Capture the cell that displays the provided text and extract its [X, Y] central coordinate. 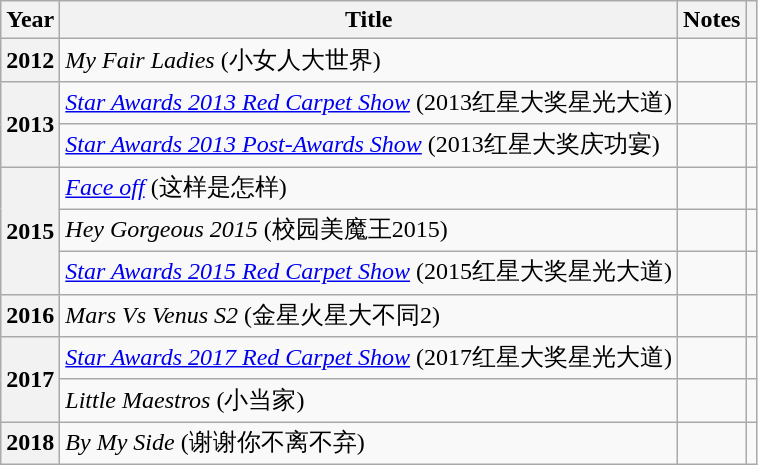
Notes [712, 20]
Title [369, 20]
Mars Vs Venus S2 (金星火星大不同2) [369, 316]
Star Awards 2017 Red Carpet Show (2017红星大奖星光大道) [369, 358]
Year [30, 20]
2015 [30, 230]
By My Side (谢谢你不离不弃) [369, 444]
Face off (这样是怎样) [369, 188]
My Fair Ladies (小女人大世界) [369, 60]
2017 [30, 380]
Star Awards 2015 Red Carpet Show (2015红星大奖星光大道) [369, 274]
Star Awards 2013 Post-Awards Show (2013红星大奖庆功宴) [369, 146]
Hey Gorgeous 2015 (校园美魔王2015) [369, 230]
2018 [30, 444]
2013 [30, 124]
2012 [30, 60]
Little Maestros (小当家) [369, 400]
Star Awards 2013 Red Carpet Show (2013红星大奖星光大道) [369, 102]
2016 [30, 316]
